Provide the (X, Y) coordinate of the cell's center where the given text is located.  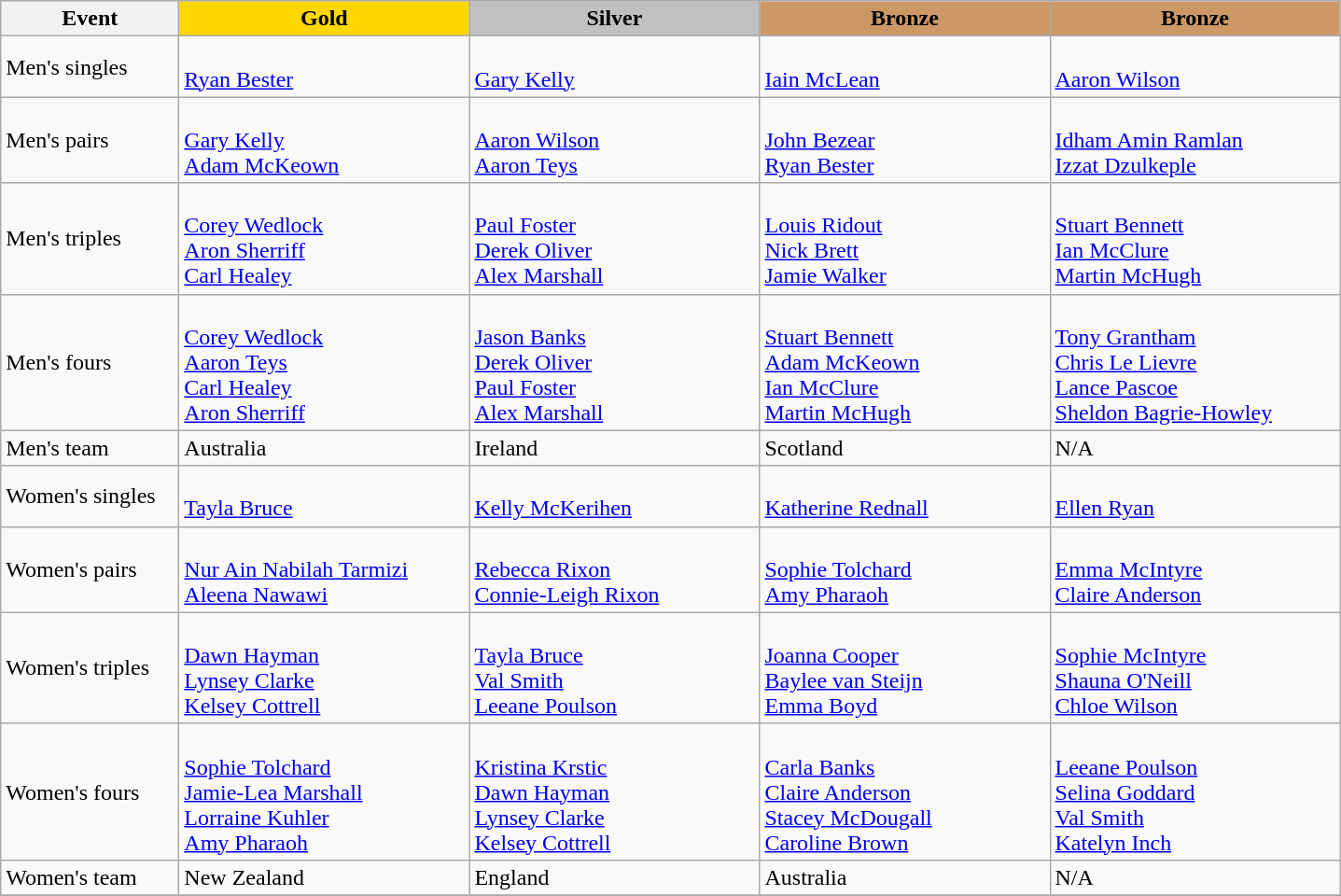
Gold (325, 19)
Idham Amin RamlanIzzat Dzulkeple (1194, 140)
Gary KellyAdam McKeown (325, 140)
Tayla Bruce Val SmithLeeane Poulson (614, 668)
Emma McIntyreClaire Anderson (1194, 569)
Gary Kelly (614, 67)
Joanna CooperBaylee van SteijnEmma Boyd (905, 668)
Kristina KrsticDawn HaymanLynsey ClarkeKelsey Cottrell (614, 791)
Ireland (614, 448)
Stuart BennettIan McClureMartin McHugh (1194, 239)
Aaron Wilson (1194, 67)
Silver (614, 19)
Corey WedlockAaron TeysCarl HealeyAron Sherriff (325, 362)
New Zealand (325, 877)
Stuart BennettAdam McKeownIan McClureMartin McHugh (905, 362)
Ryan Bester (325, 67)
Aaron WilsonAaron Teys (614, 140)
Event (90, 19)
Kelly McKerihen (614, 497)
Women's triples (90, 668)
Katherine Rednall (905, 497)
Carla BanksClaire AndersonStacey McDougallCaroline Brown (905, 791)
Men's pairs (90, 140)
Louis RidoutNick BrettJamie Walker (905, 239)
Men's triples (90, 239)
Leeane PoulsonSelina GoddardVal SmithKatelyn Inch (1194, 791)
Men's fours (90, 362)
Scotland (905, 448)
John BezearRyan Bester (905, 140)
Rebecca Rixon Connie-Leigh Rixon (614, 569)
Women's singles (90, 497)
Women's pairs (90, 569)
Tony GranthamChris Le LievreLance PascoeSheldon Bagrie-Howley (1194, 362)
Men's team (90, 448)
Men's singles (90, 67)
England (614, 877)
Sophie TolchardJamie-Lea MarshallLorraine KuhlerAmy Pharaoh (325, 791)
Women's team (90, 877)
Ellen Ryan (1194, 497)
Iain McLean (905, 67)
Dawn Hayman Lynsey ClarkeKelsey Cottrell (325, 668)
Paul FosterDerek OliverAlex Marshall (614, 239)
Sophie TolchardAmy Pharaoh (905, 569)
Tayla Bruce (325, 497)
Nur Ain Nabilah Tarmizi Aleena Nawawi (325, 569)
Jason BanksDerek OliverPaul FosterAlex Marshall (614, 362)
Women's fours (90, 791)
Corey Wedlock Aron Sherriff Carl Healey (325, 239)
Sophie McIntyreShauna O'NeillChloe Wilson (1194, 668)
